Return (X, Y) of the center of cell containing provided text 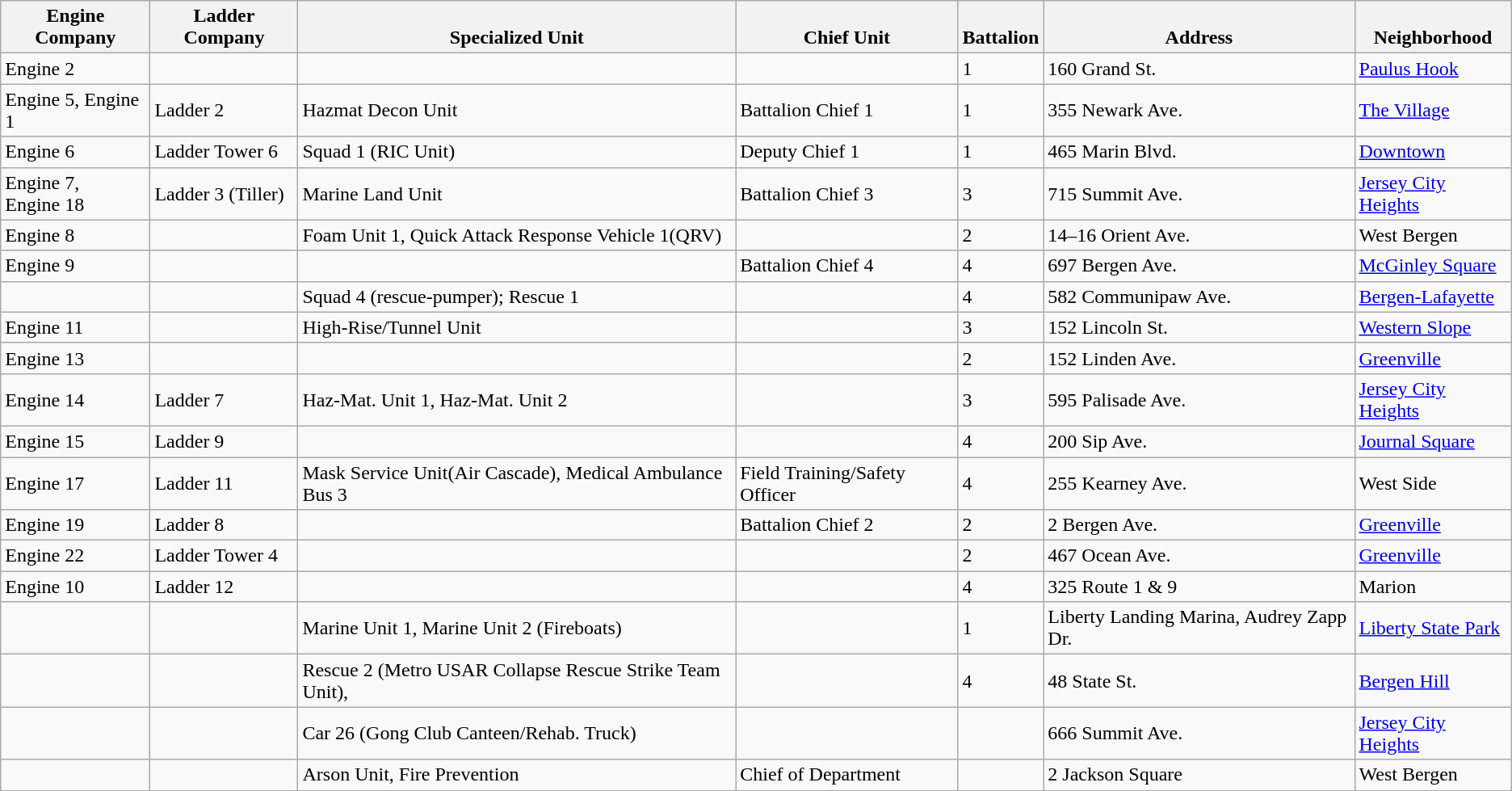
Engine 9 (76, 266)
Ladder 9 (225, 441)
325 Route 1 & 9 (1199, 587)
582 Communipaw Ave. (1199, 297)
355 Newark Ave. (1199, 110)
Battalion Chief 1 (846, 110)
Squad 1 (RIC Unit) (517, 152)
Engine 13 (76, 358)
Engine 19 (76, 525)
Engine 17 (76, 483)
Liberty Landing Marina, Audrey Zapp Dr. (1199, 629)
Battalion Chief 3 (846, 194)
Engine 5, Engine 1 (76, 110)
152 Lincoln St. (1199, 327)
465 Marin Blvd. (1199, 152)
Battalion Chief 2 (846, 525)
Paulus Hook (1433, 69)
Downtown (1433, 152)
Engine 14 (76, 399)
Ladder Tower 6 (225, 152)
Arson Unit, Fire Prevention (517, 775)
Battalion (1001, 27)
Car 26 (Gong Club Canteen/Rehab. Truck) (517, 734)
255 Kearney Ave. (1199, 483)
Foam Unit 1, Quick Attack Response Vehicle 1(QRV) (517, 235)
The Village (1433, 110)
Journal Square (1433, 441)
Deputy Chief 1 (846, 152)
Marion (1433, 587)
Engine 2 (76, 69)
Engine Company (76, 27)
Chief Unit (846, 27)
2 Bergen Ave. (1199, 525)
697 Bergen Ave. (1199, 266)
Chief of Department (846, 775)
Western Slope (1433, 327)
666 Summit Ave. (1199, 734)
Hazmat Decon Unit (517, 110)
Specialized Unit (517, 27)
14–16 Orient Ave. (1199, 235)
Field Training/Safety Officer (846, 483)
Engine 15 (76, 441)
Rescue 2 (Metro USAR Collapse Rescue Strike Team Unit), (517, 680)
Battalion Chief 4 (846, 266)
Address (1199, 27)
200 Sip Ave. (1199, 441)
Ladder Tower 4 (225, 556)
Liberty State Park (1433, 629)
Engine 6 (76, 152)
2 Jackson Square (1199, 775)
Mask Service Unit(Air Cascade), Medical Ambulance Bus 3 (517, 483)
Ladder 2 (225, 110)
Engine 7,Engine 18 (76, 194)
Ladder 7 (225, 399)
Ladder 3 (Tiller) (225, 194)
Neighborhood (1433, 27)
Marine Land Unit (517, 194)
Engine 10 (76, 587)
48 State St. (1199, 680)
160 Grand St. (1199, 69)
467 Ocean Ave. (1199, 556)
McGinley Square (1433, 266)
Ladder 8 (225, 525)
High-Rise/Tunnel Unit (517, 327)
Bergen-Lafayette (1433, 297)
Squad 4 (rescue-pumper); Rescue 1 (517, 297)
152 Linden Ave. (1199, 358)
Engine 22 (76, 556)
Ladder 11 (225, 483)
Engine 8 (76, 235)
Ladder 12 (225, 587)
Marine Unit 1, Marine Unit 2 (Fireboats) (517, 629)
Haz-Mat. Unit 1, Haz-Mat. Unit 2 (517, 399)
595 Palisade Ave. (1199, 399)
Ladder Company (225, 27)
Engine 11 (76, 327)
West Side (1433, 483)
715 Summit Ave. (1199, 194)
Bergen Hill (1433, 680)
